Pinpoint the cell where the given text exists, returning its (X, Y) midpoint coordinate. 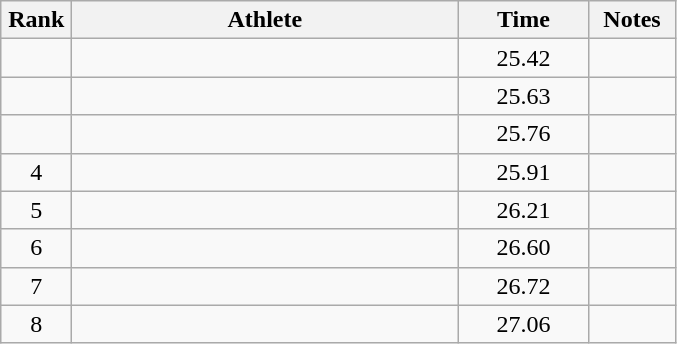
8 (36, 324)
4 (36, 172)
25.76 (524, 134)
26.72 (524, 286)
Notes (632, 20)
Athlete (265, 20)
26.60 (524, 248)
25.63 (524, 96)
26.21 (524, 210)
25.91 (524, 172)
27.06 (524, 324)
5 (36, 210)
Time (524, 20)
7 (36, 286)
6 (36, 248)
Rank (36, 20)
25.42 (524, 58)
